Find where the given text appears and provide that cell's center as [X, Y] coordinate. 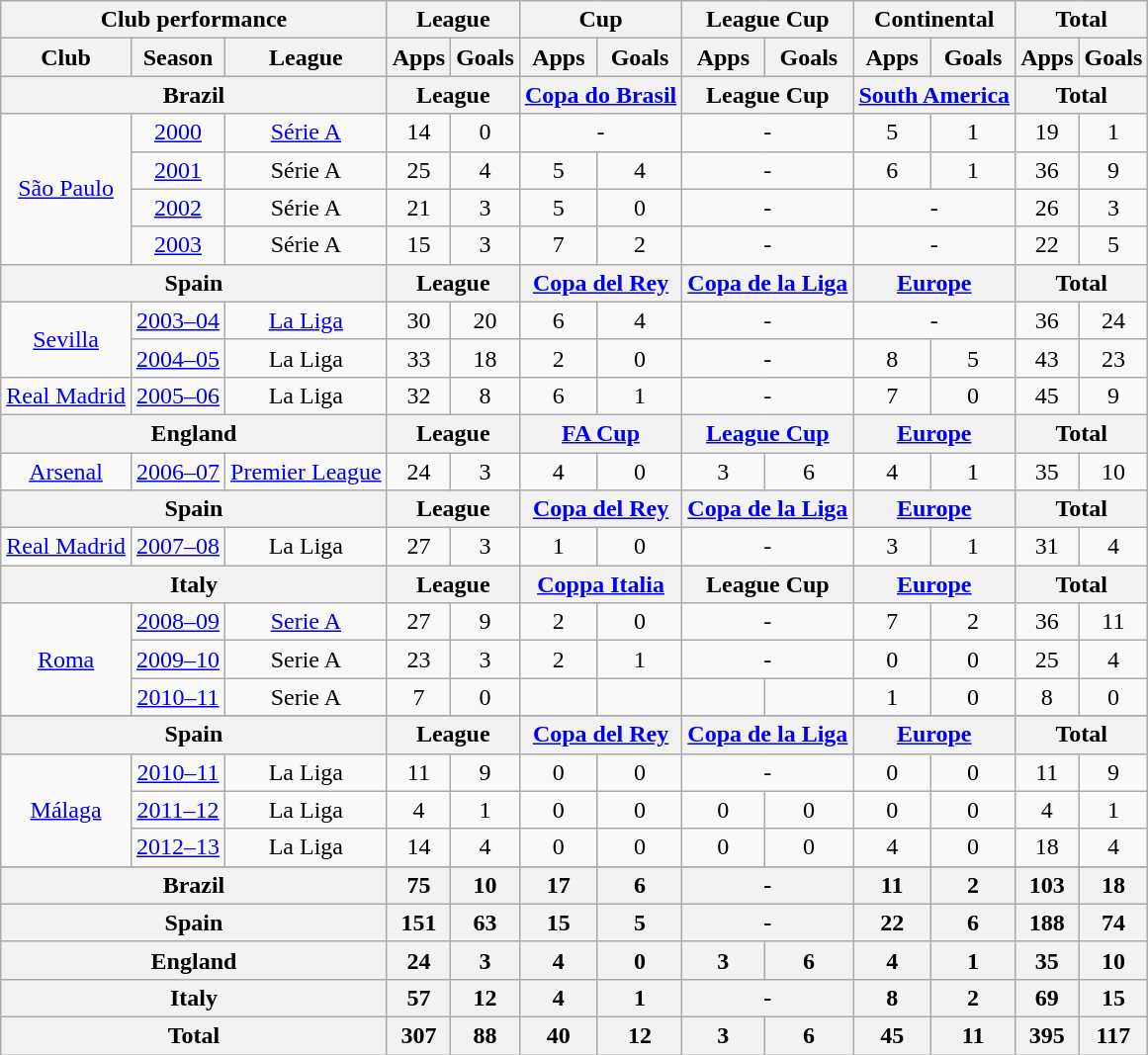
32 [418, 396]
2003 [178, 245]
São Paulo [66, 189]
Premier League [307, 472]
2002 [178, 208]
31 [1047, 547]
75 [418, 885]
188 [1047, 923]
2001 [178, 170]
17 [558, 885]
30 [418, 320]
Cup [600, 20]
2003–04 [178, 320]
2006–07 [178, 472]
40 [558, 1035]
74 [1113, 923]
2000 [178, 132]
103 [1047, 885]
117 [1113, 1035]
20 [486, 320]
Roma [66, 659]
Copa do Brasil [600, 95]
2005–06 [178, 396]
Club [66, 57]
63 [486, 923]
307 [418, 1035]
Sevilla [66, 339]
Málaga [66, 810]
Coppa Italia [600, 584]
Continental [934, 20]
2011–12 [178, 810]
South America [934, 95]
Arsenal [66, 472]
69 [1047, 998]
2008–09 [178, 622]
19 [1047, 132]
2012–13 [178, 847]
FA Cup [600, 433]
151 [418, 923]
88 [486, 1035]
2009–10 [178, 659]
43 [1047, 358]
57 [418, 998]
395 [1047, 1035]
Season [178, 57]
21 [418, 208]
2004–05 [178, 358]
33 [418, 358]
2007–08 [178, 547]
Club performance [194, 20]
26 [1047, 208]
